Extract the (x, y) coordinate from the center of the cell holding the provided text.  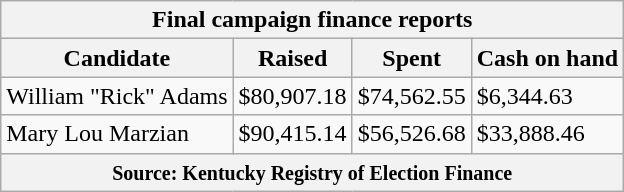
$33,888.46 (547, 134)
William "Rick" Adams (117, 96)
Final campaign finance reports (312, 20)
$90,415.14 (292, 134)
$74,562.55 (412, 96)
$56,526.68 (412, 134)
$80,907.18 (292, 96)
Mary Lou Marzian (117, 134)
$6,344.63 (547, 96)
Cash on hand (547, 58)
Candidate (117, 58)
Spent (412, 58)
Raised (292, 58)
Source: Kentucky Registry of Election Finance (312, 172)
